From the cell containing the given text, extract its center point as [x, y] coordinate. 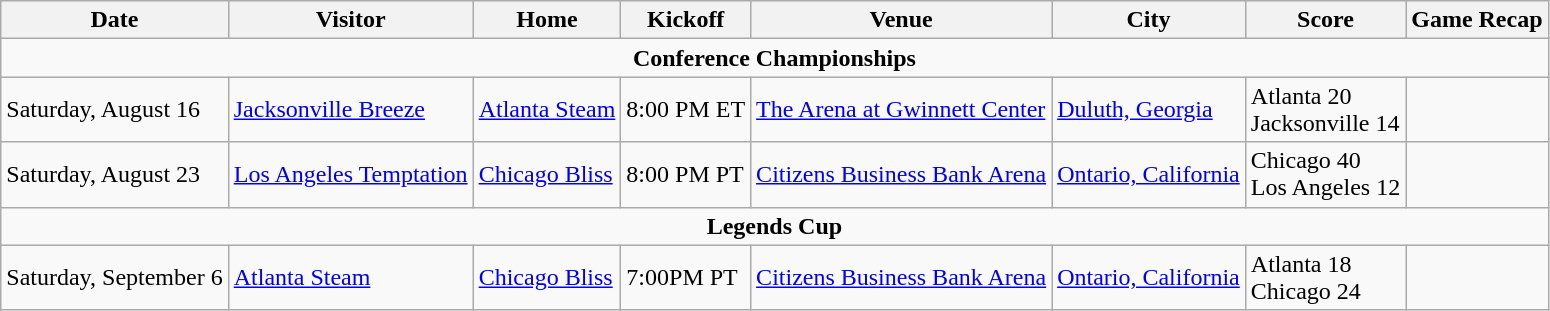
Saturday, August 23 [114, 174]
Kickoff [686, 20]
Visitor [350, 20]
Conference Championships [774, 58]
Saturday, September 6 [114, 278]
Atlanta 20Jacksonville 14 [1325, 110]
Score [1325, 20]
Saturday, August 16 [114, 110]
Legends Cup [774, 226]
Chicago 40Los Angeles 12 [1325, 174]
Home [547, 20]
8:00 PM ET [686, 110]
7:00PM PT [686, 278]
City [1149, 20]
Jacksonville Breeze [350, 110]
Date [114, 20]
Duluth, Georgia [1149, 110]
The Arena at Gwinnett Center [902, 110]
8:00 PM PT [686, 174]
Atlanta 18Chicago 24 [1325, 278]
Game Recap [1477, 20]
Venue [902, 20]
Los Angeles Temptation [350, 174]
